Determine the [X, Y] coordinate at the center of the cell enclosing the given text.  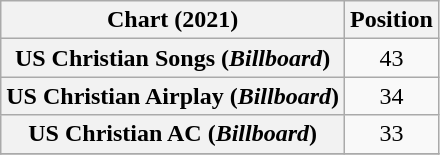
US Christian Songs (Billboard) [173, 58]
Position [392, 20]
33 [392, 134]
US Christian Airplay (Billboard) [173, 96]
34 [392, 96]
US Christian AC (Billboard) [173, 134]
Chart (2021) [173, 20]
43 [392, 58]
